Detect which cell encompasses the target text, then output its [x, y] center coordinate. 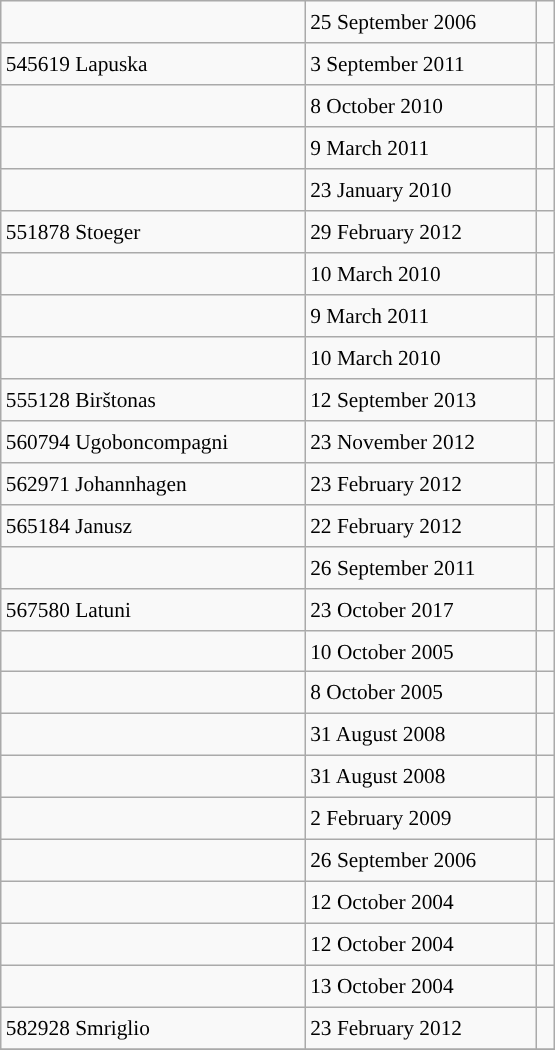
26 September 2011 [420, 567]
582928 Smriglio [153, 1028]
23 October 2017 [420, 609]
3 September 2011 [420, 64]
560794 Ugoboncompagni [153, 441]
26 September 2006 [420, 861]
23 November 2012 [420, 441]
25 September 2006 [420, 22]
2 February 2009 [420, 819]
12 September 2013 [420, 399]
565184 Janusz [153, 525]
545619 Lapuska [153, 64]
567580 Latuni [153, 609]
29 February 2012 [420, 232]
555128 Birštonas [153, 399]
551878 Stoeger [153, 232]
23 January 2010 [420, 190]
8 October 2010 [420, 106]
10 October 2005 [420, 651]
8 October 2005 [420, 693]
13 October 2004 [420, 986]
562971 Johannhagen [153, 483]
22 February 2012 [420, 525]
